Detect which cell encompasses the target text, then output its (X, Y) center coordinate. 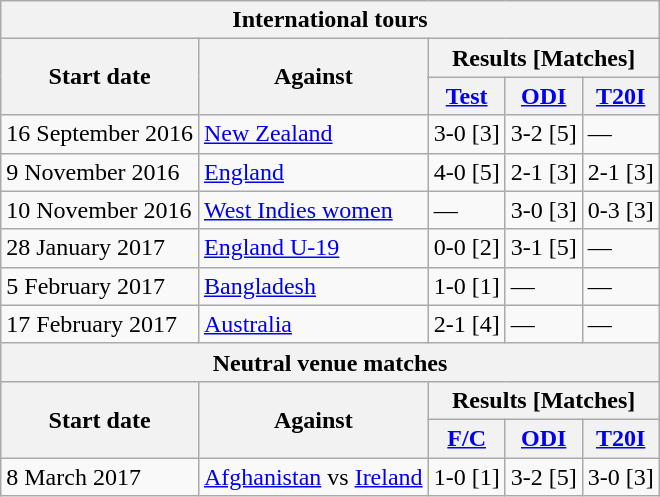
Afghanistan vs Ireland (313, 477)
9 November 2016 (100, 172)
10 November 2016 (100, 210)
Neutral venue matches (330, 362)
17 February 2017 (100, 324)
Bangladesh (313, 286)
28 January 2017 (100, 248)
Test (466, 96)
International tours (330, 20)
4-0 [5] (466, 172)
New Zealand (313, 134)
Australia (313, 324)
8 March 2017 (100, 477)
England (313, 172)
0-0 [2] (466, 248)
5 February 2017 (100, 286)
West Indies women (313, 210)
England U-19 (313, 248)
3-1 [5] (544, 248)
0-3 [3] (620, 210)
16 September 2016 (100, 134)
F/C (466, 438)
2-1 [4] (466, 324)
